Provide the [X, Y] coordinate of the cell's center where the given text is located.  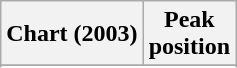
Chart (2003) [72, 34]
Peakposition [189, 34]
